Provide the (X, Y) coordinate of the cell's center where the given text is located.  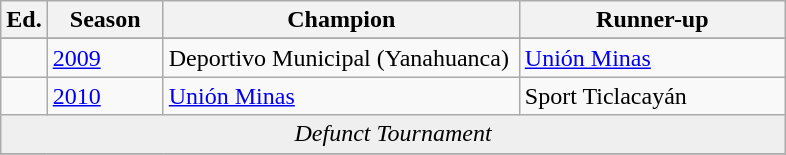
Sport Ticlacayán (652, 96)
Runner-up (652, 20)
2009 (105, 58)
Defunct Tournament (394, 134)
Season (105, 20)
Champion (341, 20)
Deportivo Municipal (Yanahuanca) (341, 58)
Ed. (24, 20)
2010 (105, 96)
